Extract the [x, y] coordinate from the center of the cell holding the provided text.  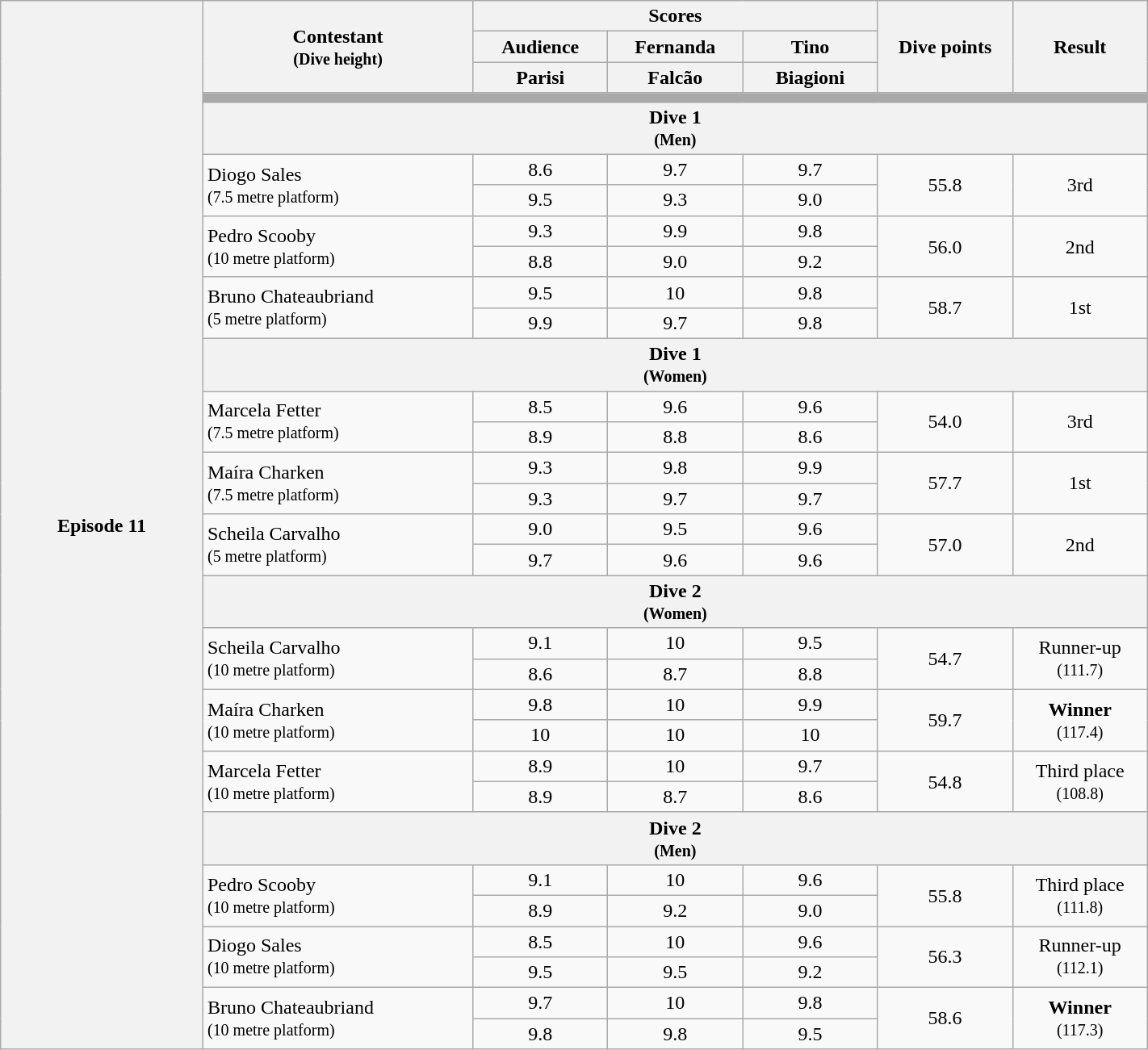
Winner(117.4) [1080, 720]
Winner(117.3) [1080, 1019]
Biagioni [811, 77]
Dive 1(Men) [675, 128]
Runner-up(111.7) [1080, 659]
Result [1080, 47]
Runner-up(112.1) [1080, 957]
56.0 [945, 246]
Fernanda [675, 47]
54.7 [945, 659]
Dive 2(Men) [675, 838]
Third place(111.8) [1080, 895]
57.0 [945, 545]
Contestant(Dive height) [337, 47]
Marcela Fetter(10 metre platform) [337, 781]
Marcela Fetter(7.5 metre platform) [337, 421]
Scores [675, 16]
Episode 11 [102, 525]
54.8 [945, 781]
Bruno Chateaubriand(10 metre platform) [337, 1019]
Audience [541, 47]
56.3 [945, 957]
Diogo Sales(7.5 metre platform) [337, 185]
58.6 [945, 1019]
Maíra Charken(10 metre platform) [337, 720]
Third place(108.8) [1080, 781]
57.7 [945, 483]
Bruno Chateaubriand(5 metre platform) [337, 307]
59.7 [945, 720]
Dive points [945, 47]
Scheila Carvalho(10 metre platform) [337, 659]
54.0 [945, 421]
Dive 1(Women) [675, 365]
Dive 2(Women) [675, 602]
Tino [811, 47]
Diogo Sales(10 metre platform) [337, 957]
Maíra Charken(7.5 metre platform) [337, 483]
Scheila Carvalho(5 metre platform) [337, 545]
Parisi [541, 77]
Falcão [675, 77]
58.7 [945, 307]
